Capture the cell that displays the provided text and extract its [X, Y] central coordinate. 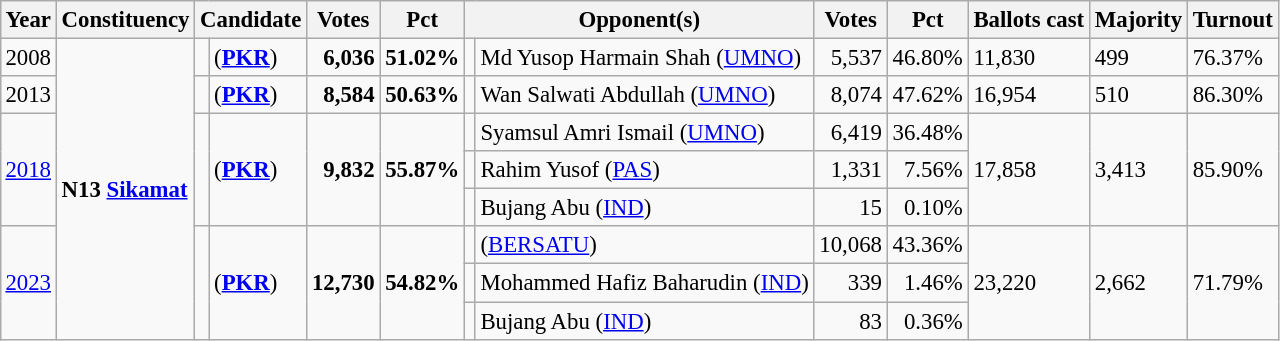
2023 [28, 282]
2,662 [1138, 282]
17,858 [1028, 170]
Majority [1138, 20]
339 [850, 283]
76.37% [1232, 57]
6,036 [344, 57]
85.90% [1232, 170]
5,537 [850, 57]
Constituency [125, 20]
499 [1138, 57]
16,954 [1028, 95]
2013 [28, 95]
8,074 [850, 95]
71.79% [1232, 282]
12,730 [344, 282]
2008 [28, 57]
47.62% [928, 95]
50.63% [422, 95]
15 [850, 208]
Syamsul Amri Ismail (UMNO) [644, 133]
36.48% [928, 133]
8,584 [344, 95]
Wan Salwati Abdullah (UMNO) [644, 95]
2018 [28, 170]
6,419 [850, 133]
23,220 [1028, 282]
Mohammed Hafiz Baharudin (IND) [644, 283]
1.46% [928, 283]
46.80% [928, 57]
43.36% [928, 245]
10,068 [850, 245]
83 [850, 321]
86.30% [1232, 95]
0.36% [928, 321]
0.10% [928, 208]
51.02% [422, 57]
Opponent(s) [639, 20]
(BERSATU) [644, 245]
Turnout [1232, 20]
54.82% [422, 282]
55.87% [422, 170]
1,331 [850, 170]
Candidate [251, 20]
7.56% [928, 170]
9,832 [344, 170]
Year [28, 20]
Ballots cast [1028, 20]
11,830 [1028, 57]
510 [1138, 95]
Md Yusop Harmain Shah (UMNO) [644, 57]
Rahim Yusof (PAS) [644, 170]
N13 Sikamat [125, 188]
3,413 [1138, 170]
